Provide the (x, y) coordinate of the cell's center where the given text is located.  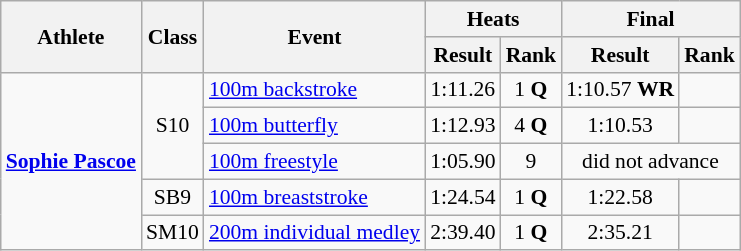
SB9 (172, 197)
1:11.26 (462, 90)
9 (532, 162)
1:10.57 WR (620, 90)
Sophie Pascoe (71, 161)
1:22.58 (620, 197)
100m freestyle (314, 162)
Class (172, 36)
1:24.54 (462, 197)
2:39.40 (462, 233)
1:10.53 (620, 126)
100m breaststroke (314, 197)
Event (314, 36)
SM10 (172, 233)
did not advance (650, 162)
Final (650, 19)
1:12.93 (462, 126)
100m butterfly (314, 126)
1:05.90 (462, 162)
Athlete (71, 36)
4 Q (532, 126)
2:35.21 (620, 233)
200m individual medley (314, 233)
S10 (172, 126)
Heats (493, 19)
100m backstroke (314, 90)
